Provide the (x, y) coordinate of the cell's center where the given text is located.  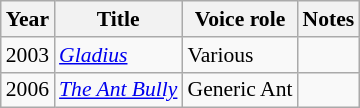
Voice role (240, 19)
Various (240, 55)
Title (118, 19)
2006 (28, 90)
Generic Ant (240, 90)
2003 (28, 55)
Notes (329, 19)
The Ant Bully (118, 90)
Gladius (118, 55)
Year (28, 19)
